Detect which cell encompasses the target text, then output its (X, Y) center coordinate. 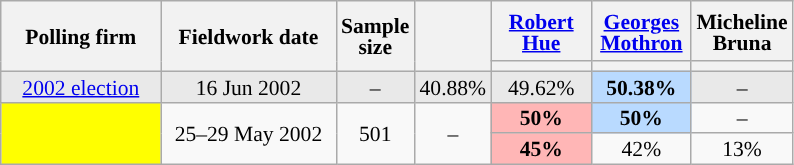
2002 election (81, 86)
Fieldwork date (248, 36)
Micheline Bruna (742, 31)
Robert Hue (541, 31)
Polling firm (81, 36)
49.62% (541, 86)
Georges Mothron (641, 31)
16 Jun 2002 (248, 86)
45% (541, 150)
25–29 May 2002 (248, 133)
13% (742, 150)
501 (375, 133)
Samplesize (375, 36)
42% (641, 150)
50.38% (641, 86)
40.88% (452, 86)
